Capture the cell that displays the provided text and extract its (x, y) central coordinate. 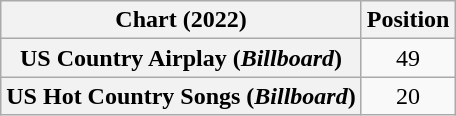
49 (408, 58)
Chart (2022) (181, 20)
20 (408, 96)
Position (408, 20)
US Country Airplay (Billboard) (181, 58)
US Hot Country Songs (Billboard) (181, 96)
